Pinpoint the cell where the given text exists, returning its [X, Y] midpoint coordinate. 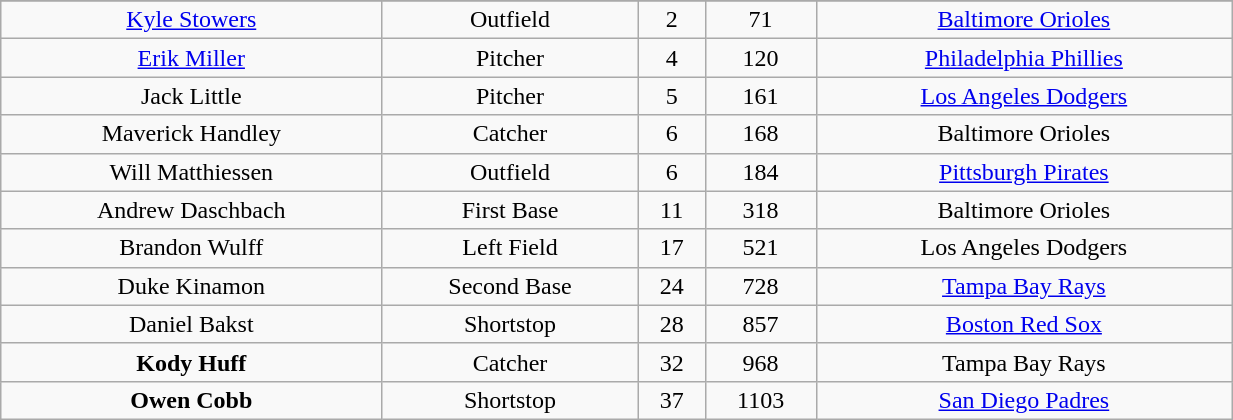
Second Base [510, 286]
Philadelphia Phillies [1024, 58]
857 [760, 324]
Daniel Bakst [192, 324]
28 [672, 324]
2 [672, 20]
17 [672, 248]
5 [672, 96]
Pittsburgh Pirates [1024, 172]
71 [760, 20]
4 [672, 58]
24 [672, 286]
Duke Kinamon [192, 286]
Jack Little [192, 96]
968 [760, 362]
37 [672, 400]
11 [672, 210]
521 [760, 248]
728 [760, 286]
Brandon Wulff [192, 248]
32 [672, 362]
1103 [760, 400]
First Base [510, 210]
161 [760, 96]
Maverick Handley [192, 134]
184 [760, 172]
San Diego Padres [1024, 400]
Kody Huff [192, 362]
Will Matthiessen [192, 172]
Kyle Stowers [192, 20]
Boston Red Sox [1024, 324]
Andrew Daschbach [192, 210]
Owen Cobb [192, 400]
120 [760, 58]
318 [760, 210]
168 [760, 134]
Left Field [510, 248]
Erik Miller [192, 58]
